Pinpoint the cell where the given text exists, returning its [X, Y] midpoint coordinate. 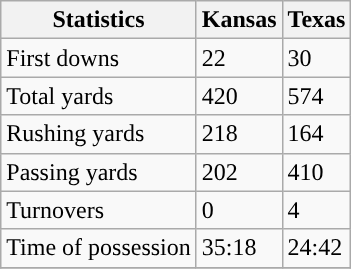
Texas [316, 20]
24:42 [316, 248]
Time of possession [99, 248]
0 [239, 210]
First downs [99, 58]
218 [239, 134]
Rushing yards [99, 134]
Passing yards [99, 172]
Statistics [99, 20]
574 [316, 96]
410 [316, 172]
Turnovers [99, 210]
Kansas [239, 20]
22 [239, 58]
420 [239, 96]
35:18 [239, 248]
30 [316, 58]
4 [316, 210]
Total yards [99, 96]
164 [316, 134]
202 [239, 172]
